Find where the given text appears and provide that cell's center as (x, y) coordinate. 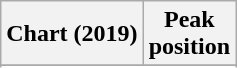
Chart (2019) (72, 34)
Peakposition (189, 34)
